Extract the [x, y] coordinate from the center of the cell holding the provided text.  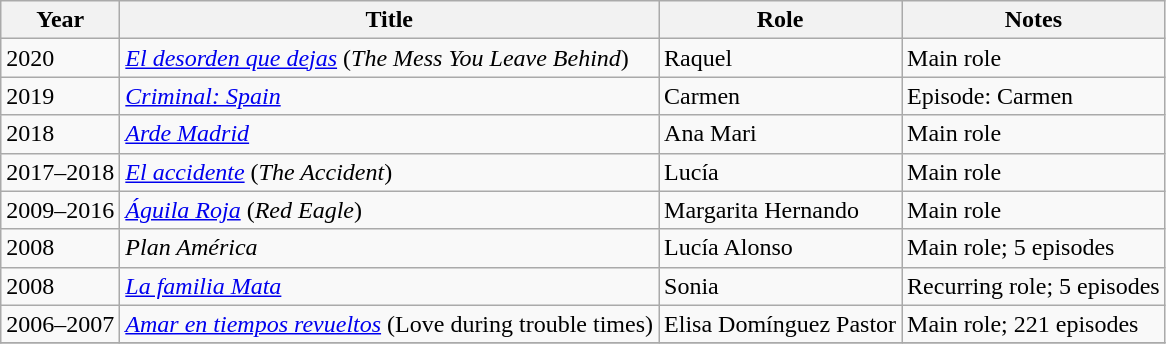
El accidente (The Accident) [390, 172]
Águila Roja (Red Eagle) [390, 210]
Role [780, 20]
Title [390, 20]
Arde Madrid [390, 134]
2018 [60, 134]
Year [60, 20]
Main role; 5 episodes [1034, 248]
La familia Mata [390, 286]
El desorden que dejas (The Mess You Leave Behind) [390, 58]
Elisa Domínguez Pastor [780, 324]
Ana Mari [780, 134]
2006–2007 [60, 324]
Carmen [780, 96]
Margarita Hernando [780, 210]
Main role; 221 episodes [1034, 324]
Criminal: Spain [390, 96]
2020 [60, 58]
Sonia [780, 286]
Episode: Carmen [1034, 96]
2019 [60, 96]
Amar en tiempos revueltos (Love during trouble times) [390, 324]
Lucía [780, 172]
2017–2018 [60, 172]
Plan América [390, 248]
Recurring role; 5 episodes [1034, 286]
2009–2016 [60, 210]
Lucía Alonso [780, 248]
Raquel [780, 58]
Notes [1034, 20]
